Determine the [x, y] coordinate at the center of the cell enclosing the given text.  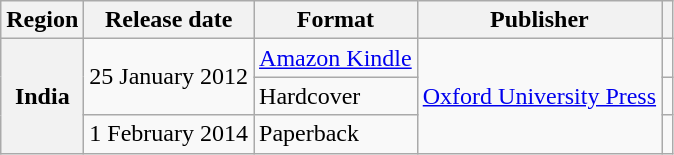
25 January 2012 [169, 77]
Format [336, 20]
India [42, 96]
Oxford University Press [539, 96]
Amazon Kindle [336, 58]
Publisher [539, 20]
Region [42, 20]
Release date [169, 20]
Hardcover [336, 96]
Paperback [336, 134]
1 February 2014 [169, 134]
